From the cell containing the given text, extract its center point as (x, y) coordinate. 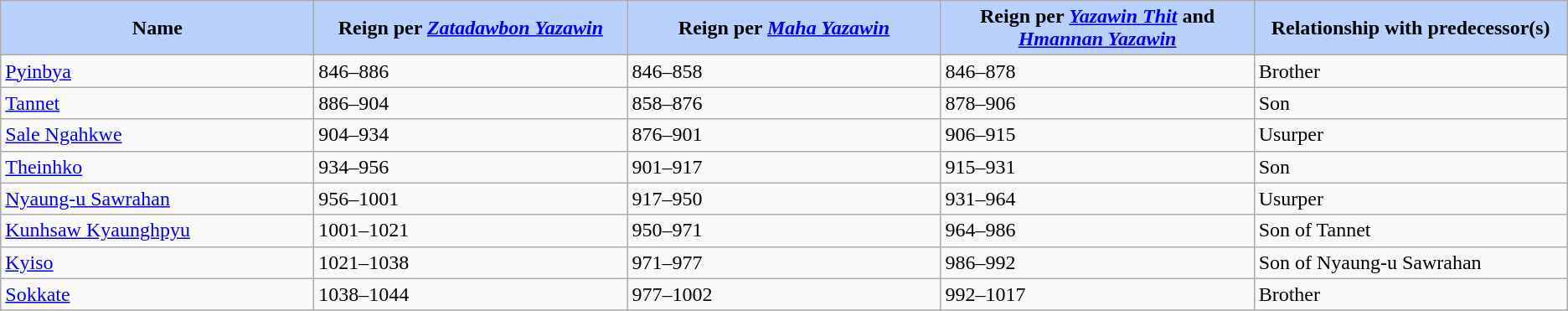
Kunhsaw Kyaunghpyu (157, 231)
1001–1021 (471, 231)
Sokkate (157, 294)
1021–1038 (471, 262)
Reign per Yazawin Thit and Hmannan Yazawin (1097, 29)
977–1002 (784, 294)
846–858 (784, 71)
931–964 (1097, 199)
915–931 (1097, 167)
904–934 (471, 135)
Theinhko (157, 167)
Pyinbya (157, 71)
Name (157, 29)
Tannet (157, 103)
992–1017 (1097, 294)
Son of Tannet (1411, 231)
Relationship with predecessor(s) (1411, 29)
Nyaung-u Sawrahan (157, 199)
950–971 (784, 231)
Son of Nyaung-u Sawrahan (1411, 262)
971–977 (784, 262)
956–1001 (471, 199)
964–986 (1097, 231)
876–901 (784, 135)
858–876 (784, 103)
Kyiso (157, 262)
986–992 (1097, 262)
Reign per Maha Yazawin (784, 29)
901–917 (784, 167)
Reign per Zatadawbon Yazawin (471, 29)
878–906 (1097, 103)
1038–1044 (471, 294)
906–915 (1097, 135)
846–886 (471, 71)
934–956 (471, 167)
886–904 (471, 103)
Sale Ngahkwe (157, 135)
846–878 (1097, 71)
917–950 (784, 199)
